Detect which cell encompasses the target text, then output its (x, y) center coordinate. 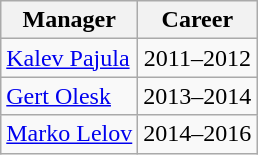
Marko Lelov (70, 134)
2013–2014 (198, 96)
2014–2016 (198, 134)
Career (198, 20)
Gert Olesk (70, 96)
Kalev Pajula (70, 58)
Manager (70, 20)
2011–2012 (198, 58)
